Pinpoint the cell where the given text exists, returning its (X, Y) midpoint coordinate. 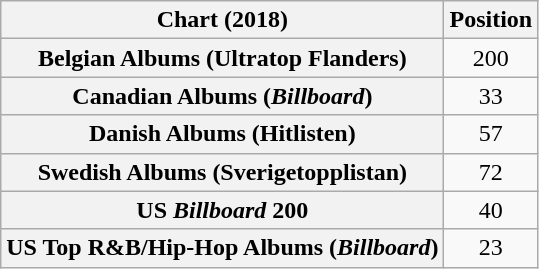
Chart (2018) (222, 20)
40 (491, 210)
US Top R&B/Hip-Hop Albums (Billboard) (222, 248)
Danish Albums (Hitlisten) (222, 134)
Position (491, 20)
Belgian Albums (Ultratop Flanders) (222, 58)
Canadian Albums (Billboard) (222, 96)
33 (491, 96)
57 (491, 134)
Swedish Albums (Sverigetopplistan) (222, 172)
23 (491, 248)
72 (491, 172)
US Billboard 200 (222, 210)
200 (491, 58)
